Provide the (X, Y) coordinate of the cell's center where the given text is located.  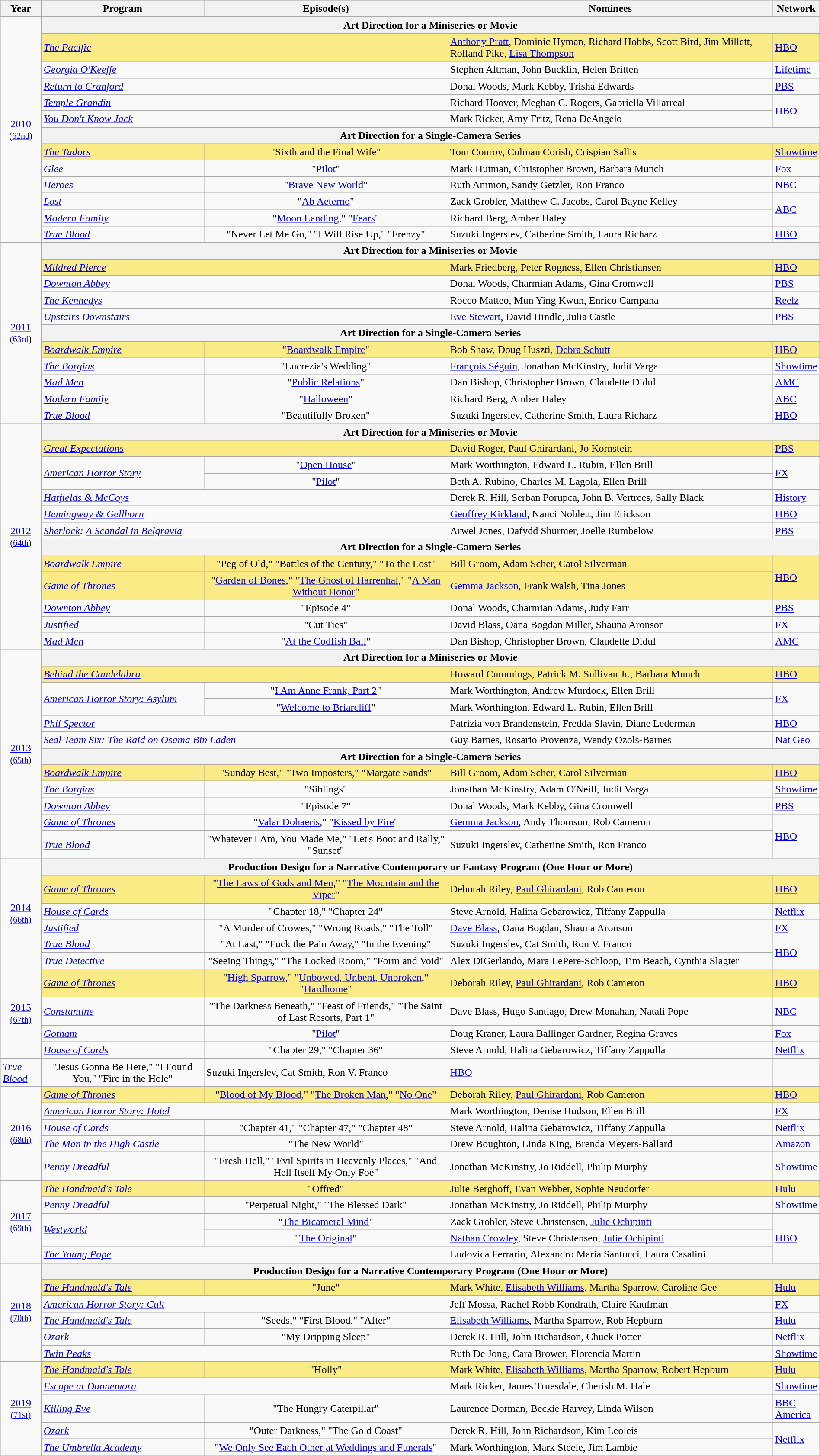
Zack Grobler, Steve Christensen, Julie Ochipinti (610, 1222)
The Pacific (244, 48)
Beth A. Rubino, Charles M. Lagola, Ellen Brill (610, 481)
Mark Ricker, Amy Fritz, Rena DeAngelo (610, 119)
"We Only See Each Other at Weddings and Funerals" (326, 1447)
The Man in the High Castle (122, 1144)
"Open House" (326, 465)
Jonathan McKinstry, Adam O'Neill, Judit Varga (610, 789)
"Jesus Gonna Be Here," "I Found You," "Fire in the Hole" (122, 1072)
Ruth De Jong, Cara Brower, Florencia Martin (610, 1353)
Great Expectations (244, 448)
"Episode 7" (326, 806)
Amazon (796, 1144)
Episode(s) (326, 9)
Constantine (122, 1011)
Program (122, 9)
Network (796, 9)
"Garden of Bones," "The Ghost of Harrenhal," "A Man Without Honor" (326, 586)
"Valar Dohaeris," "Kissed by Fire" (326, 822)
American Horror Story: Hotel (244, 1111)
"High Sparrow," "Unbowed, Unbent, Unbroken," "Hardhome" (326, 983)
"Sixth and the Final Wife" (326, 152)
Sherlock: A Scandal in Belgravia (244, 531)
Tom Conroy, Colman Corish, Crispian Sallis (610, 152)
Heroes (122, 185)
Arwel Jones, Dafydd Shurmer, Joelle Rumbelow (610, 531)
"Chapter 18," "Chapter 24" (326, 911)
The Tudors (122, 152)
2016(68th) (21, 1133)
Donal Woods, Mark Kebby, Trisha Edwards (610, 86)
Zack Grobler, Matthew C. Jacobs, Carol Bayne Kelley (610, 201)
"The Bicameral Mind" (326, 1222)
Gotham (122, 1033)
Laurence Dorman, Beckie Harvey, Linda Wilson (610, 1408)
The Umbrella Academy (122, 1447)
Nat Geo (796, 740)
Mark Worthington, Mark Steele, Jim Lambie (610, 1447)
Rocco Matteo, Mun Ying Kwun, Enrico Campana (610, 300)
2014(66th) (21, 914)
David Blass, Oana Bogdan Miller, Shauna Aronson (610, 625)
The Young Pope (244, 1254)
"Holly" (326, 1370)
Bob Shaw, Doug Huszti, Debra Schutt (610, 350)
Gemma Jackson, Andy Thomson, Rob Cameron (610, 822)
Donal Woods, Mark Kebby, Gina Cromwell (610, 806)
Alex DiGerlando, Mara LePere-Schloop, Tim Beach, Cynthia Slagter (610, 961)
Doug Kraner, Laura Ballinger Gardner, Regina Graves (610, 1033)
Hatfields & McCoys (244, 498)
Hemingway & Gellhorn (244, 514)
Glee (122, 168)
Elisabeth Williams, Martha Sparrow, Rob Hepburn (610, 1320)
Behind the Candelabra (244, 674)
"My Dripping Sleep" (326, 1337)
Year (21, 9)
Westworld (122, 1230)
David Roger, Paul Ghirardani, Jo Kornstein (610, 448)
"Outer Darkness," "The Gold Coast" (326, 1431)
François Séguin, Jonathan McKinstry, Judit Varga (610, 366)
Production Design for a Narrative Contemporary Program (One Hour or More) (430, 1271)
Derek R. Hill, John Richardson, Chuck Potter (610, 1337)
"Ab Aeterno" (326, 201)
"Chapter 29," "Chapter 36" (326, 1050)
"Offred" (326, 1189)
"June" (326, 1287)
American Horror Story: Asylum (122, 699)
Mark Friedberg, Peter Rogness, Ellen Christiansen (610, 267)
Nathan Crowley, Steve Christensen, Julie Ochipinti (610, 1238)
Lost (122, 201)
"Beautifully Broken" (326, 415)
"The Hungry Caterpillar" (326, 1408)
"Blood of My Blood," "The Broken Man," "No One" (326, 1095)
Drew Boughton, Linda King, Brenda Meyers-Ballard (610, 1144)
2018(70th) (21, 1312)
Suzuki Ingerslev, Catherine Smith, Ron Franco (610, 844)
2010(62nd) (21, 130)
Ludovica Ferrario, Alexandro Maria Santucci, Laura Casalini (610, 1254)
Donal Woods, Charmian Adams, Gina Cromwell (610, 284)
Richard Hoover, Meghan C. Rogers, Gabriella Villarreal (610, 103)
2017(69th) (21, 1222)
Mark Worthington, Andrew Murdock, Ellen Brill (610, 690)
"The New World" (326, 1144)
Mildred Pierce (244, 267)
History (796, 498)
"The Original" (326, 1238)
Lifetime (796, 70)
"Welcome to Briarcliff" (326, 707)
Derek R. Hill, John Richardson, Kim Leoleis (610, 1431)
2019(71st) (21, 1408)
Nominees (610, 9)
"Whatever I Am, You Made Me," "Let's Boot and Rally," "Sunset" (326, 844)
Anthony Pratt, Dominic Hyman, Richard Hobbs, Scott Bird, Jim Millett, Rolland Pike, Lisa Thompson (610, 48)
2015(67th) (21, 1013)
2011(63rd) (21, 333)
Dave Blass, Hugo Santiago, Drew Monahan, Natali Pope (610, 1011)
"Moon Landing," "Fears" (326, 218)
Gemma Jackson, Frank Walsh, Tina Jones (610, 586)
Julie Berghoff, Evan Webber, Sophie Neudorfer (610, 1189)
Mark Worthington, Denise Hudson, Ellen Brill (610, 1111)
"At the Codfish Ball" (326, 641)
"Brave New World" (326, 185)
Seal Team Six: The Raid on Osama Bin Laden (244, 740)
"Sunday Best," "Two Imposters," "Margate Sands" (326, 773)
"I Am Anne Frank, Part 2" (326, 690)
Mark Ricker, James Truesdale, Cherish M. Hale (610, 1386)
2013(65th) (21, 754)
American Horror Story: Cult (244, 1304)
"Boardwalk Empire" (326, 350)
Ruth Ammon, Sandy Getzler, Ron Franco (610, 185)
Temple Grandin (244, 103)
"Peg of Old," "Battles of the Century," "To the Lost" (326, 564)
"Siblings" (326, 789)
Twin Peaks (244, 1353)
True Detective (122, 961)
Guy Barnes, Rosario Provenza, Wendy Ozols-Barnes (610, 740)
Return to Cranford (244, 86)
The Kennedys (244, 300)
You Don't Know Jack (244, 119)
Upstairs Downstairs (244, 317)
"Chapter 41," "Chapter 47," "Chapter 48" (326, 1128)
2012(64th) (21, 536)
Reelz (796, 300)
"Halloween" (326, 399)
Dave Blass, Oana Bogdan, Shauna Aronson (610, 928)
"Seeds," "First Blood," "After" (326, 1320)
"Seeing Things," "The Locked Room," "Form and Void" (326, 961)
Jeff Mossa, Rachel Robb Kondrath, Claire Kaufman (610, 1304)
Donal Woods, Charmian Adams, Judy Farr (610, 608)
Mark White, Elisabeth Williams, Martha Sparrow, Robert Hepburn (610, 1370)
"Episode 4" (326, 608)
"At Last," "Fuck the Pain Away," "In the Evening" (326, 944)
"Public Relations" (326, 382)
Stephen Altman, John Bucklin, Helen Britten (610, 70)
"Never Let Me Go," "I Will Rise Up," "Frenzy" (326, 234)
BBC America (796, 1408)
Mark Hutman, Christopher Brown, Barbara Munch (610, 168)
American Horror Story (122, 473)
"A Murder of Crowes," "Wrong Roads," "The Toll" (326, 928)
"Cut Ties" (326, 625)
Production Design for a Narrative Contemporary or Fantasy Program (One Hour or More) (430, 867)
Eve Stewart, David Hindle, Julia Castle (610, 317)
Derek R. Hill, Serban Porupca, John B. Vertrees, Sally Black (610, 498)
"Fresh Hell," "Evil Spirits in Heavenly Places," "And Hell Itself My Only Foe" (326, 1166)
Killing Eve (122, 1408)
Phil Spector (244, 723)
"Lucrezia's Wedding" (326, 366)
"Perpetual Night," "The Blessed Dark" (326, 1205)
Howard Cummings, Patrick M. Sullivan Jr., Barbara Munch (610, 674)
Escape at Dannemora (244, 1386)
Patrizia von Brandenstein, Fredda Slavin, Diane Lederman (610, 723)
Geoffrey Kirkland, Nanci Noblett, Jim Erickson (610, 514)
Mark White, Elisabeth Williams, Martha Sparrow, Caroline Gee (610, 1287)
"The Darkness Beneath," "Feast of Friends," "The Saint of Last Resorts, Part 1" (326, 1011)
"The Laws of Gods and Men," "The Mountain and the Viper" (326, 889)
Georgia O'Keeffe (244, 70)
